For the text-containing cell, return its midpoint in (X, Y) coordinate format. 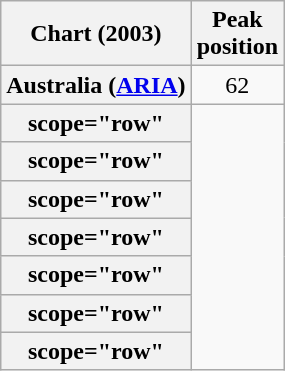
Peakposition (237, 34)
Australia (ARIA) (96, 85)
62 (237, 85)
Chart (2003) (96, 34)
